Extract the (X, Y) coordinate from the center of the cell holding the provided text.  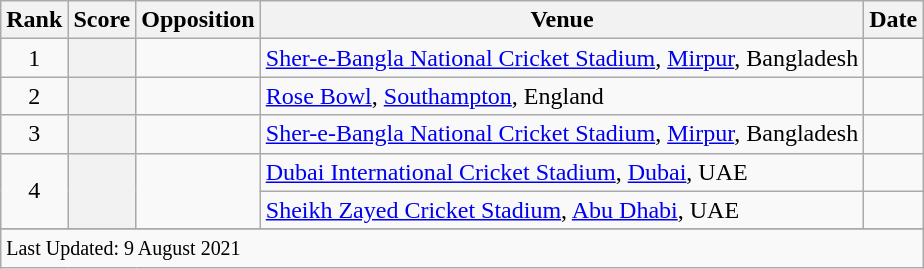
Sheikh Zayed Cricket Stadium, Abu Dhabi, UAE (562, 210)
Date (894, 20)
4 (34, 191)
1 (34, 58)
Venue (562, 20)
Dubai International Cricket Stadium, Dubai, UAE (562, 172)
Score (102, 20)
Rose Bowl, Southampton, England (562, 96)
Opposition (198, 20)
Last Updated: 9 August 2021 (462, 248)
Rank (34, 20)
3 (34, 134)
2 (34, 96)
